Search for the cell housing the specified text and yield its [x, y] center coordinate. 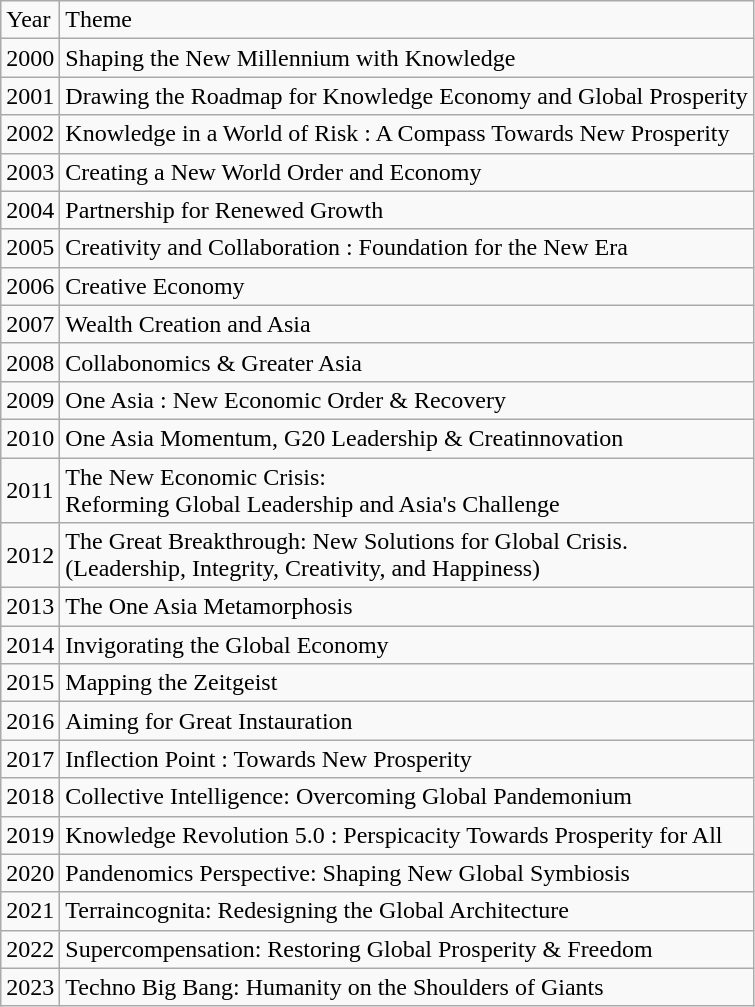
2022 [30, 949]
2009 [30, 400]
Knowledge in a World of Risk : A Compass Towards New Prosperity [407, 134]
Invigorating the Global Economy [407, 645]
The New Economic Crisis:Reforming Global Leadership and Asia's Challenge [407, 490]
Collabonomics & Greater Asia [407, 362]
2018 [30, 797]
Theme [407, 20]
2000 [30, 58]
2005 [30, 248]
Aiming for Great Instauration [407, 721]
2008 [30, 362]
Drawing the Roadmap for Knowledge Economy and Global Prosperity [407, 96]
2015 [30, 683]
Mapping the Zeitgeist [407, 683]
Creativity and Collaboration : Foundation for the New Era [407, 248]
2019 [30, 835]
2011 [30, 490]
One Asia Momentum, G20 Leadership & Creatinnovation [407, 438]
Partnership for Renewed Growth [407, 210]
2007 [30, 324]
2020 [30, 873]
Collective Intelligence: Overcoming Global Pandemonium [407, 797]
Pandenomics Perspective: Shaping New Global Symbiosis [407, 873]
One Asia : New Economic Order & Recovery [407, 400]
2023 [30, 987]
2006 [30, 286]
Creating a New World Order and Economy [407, 172]
2002 [30, 134]
2001 [30, 96]
The Great Breakthrough: New Solutions for Global Crisis.(Leadership, Integrity, Creativity, and Happiness) [407, 556]
Inflection Point : Towards New Prosperity [407, 759]
Terraincognita: Redesigning the Global Architecture [407, 911]
Year [30, 20]
2013 [30, 607]
2010 [30, 438]
2017 [30, 759]
2014 [30, 645]
Techno Big Bang: Humanity on the Shoulders of Giants [407, 987]
The One Asia Metamorphosis [407, 607]
2012 [30, 556]
Shaping the New Millennium with Knowledge [407, 58]
Supercompensation: Restoring Global Prosperity & Freedom [407, 949]
Creative Economy [407, 286]
Wealth Creation and Asia [407, 324]
Knowledge Revolution 5.0 : Perspicacity Towards Prosperity for All [407, 835]
2021 [30, 911]
2004 [30, 210]
2016 [30, 721]
2003 [30, 172]
